Detect which cell encompasses the target text, then output its (x, y) center coordinate. 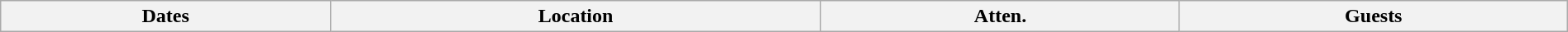
Atten. (1001, 16)
Guests (1373, 16)
Dates (165, 16)
Location (576, 16)
